Return [X, Y] of the center of cell containing provided text 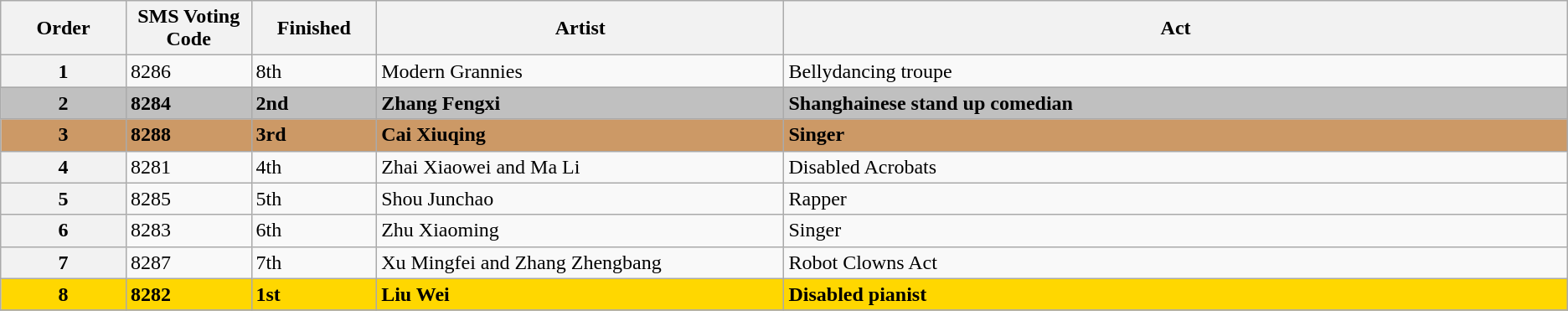
Disabled pianist [1176, 294]
Modern Grannies [580, 71]
SMS Voting Code [188, 29]
Xu Mingfei and Zhang Zhengbang [580, 262]
Artist [580, 29]
6 [64, 231]
Order [64, 29]
Liu Wei [580, 294]
Shou Junchao [580, 199]
Act [1176, 29]
8283 [188, 231]
Disabled Acrobats [1176, 167]
Zhang Fengxi [580, 103]
2nd [314, 103]
Zhai Xiaowei and Ma Li [580, 167]
8th [314, 71]
6th [314, 231]
8288 [188, 135]
1 [64, 71]
5th [314, 199]
Rapper [1176, 199]
Shanghainese stand up comedian [1176, 103]
5 [64, 199]
8 [64, 294]
8285 [188, 199]
3rd [314, 135]
Bellydancing troupe [1176, 71]
Cai Xiuqing [580, 135]
8287 [188, 262]
8282 [188, 294]
8284 [188, 103]
7 [64, 262]
1st [314, 294]
Zhu Xiaoming [580, 231]
8286 [188, 71]
4 [64, 167]
3 [64, 135]
Robot Clowns Act [1176, 262]
Finished [314, 29]
4th [314, 167]
7th [314, 262]
8281 [188, 167]
2 [64, 103]
